From the cell containing the given text, extract its center point as [x, y] coordinate. 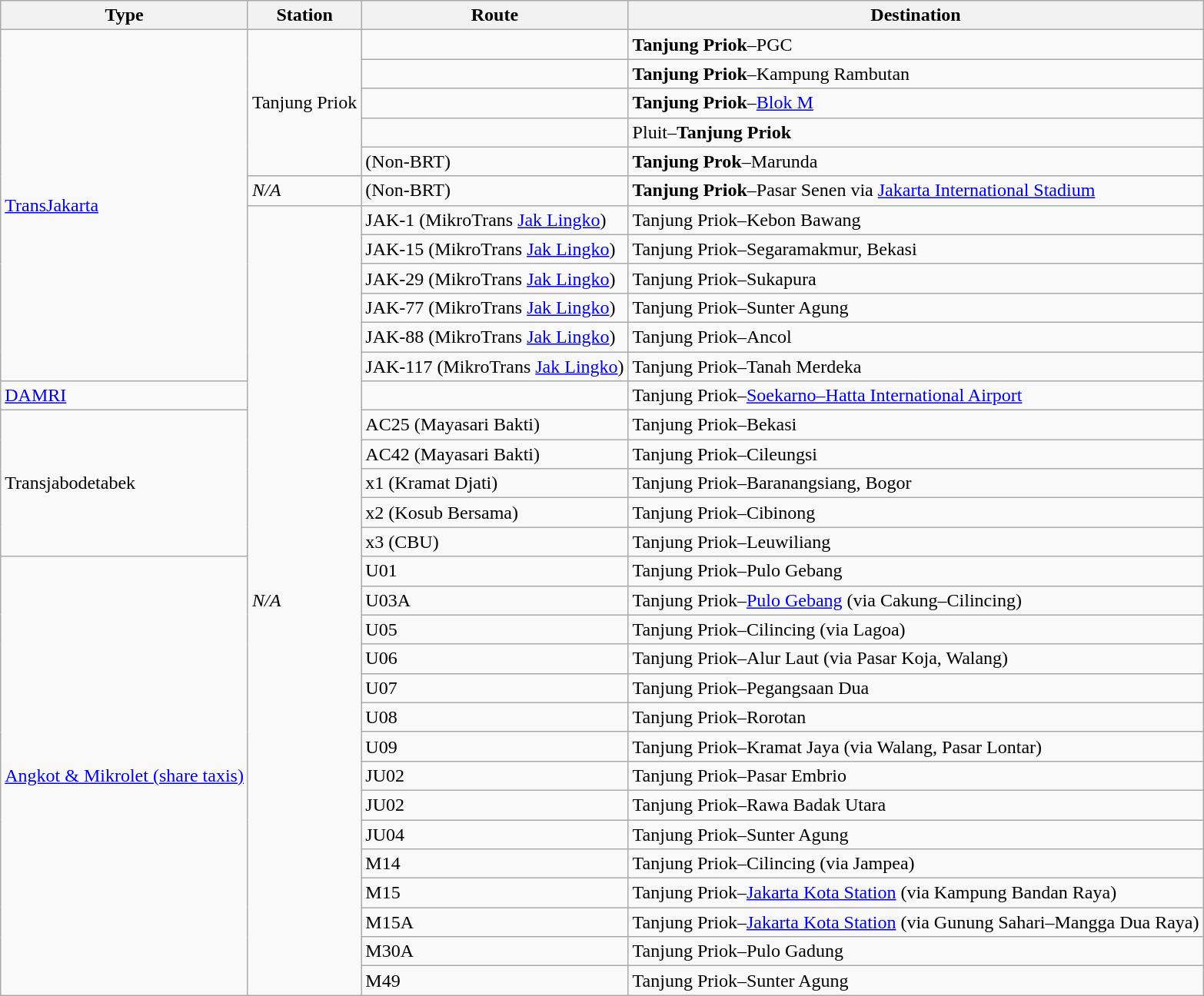
Destination [916, 15]
Station [304, 15]
M14 [495, 864]
Route [495, 15]
M30A [495, 951]
Tanjung Priok–Ancol [916, 337]
Tanjung Priok–Pulo Gebang (via Cakung–Cilincing) [916, 600]
TransJakarta [125, 206]
JAK-88 (MikroTrans Jak Lingko) [495, 337]
U07 [495, 688]
Tanjung Priok–Alur Laut (via Pasar Koja, Walang) [916, 659]
Pluit–Tanjung Priok [916, 132]
Tanjung Priok–Sukapura [916, 278]
Tanjung Priok–Jakarta Kota Station (via Gunung Sahari–Mangga Dua Raya) [916, 922]
Tanjung Priok–Baranangsiang, Bogor [916, 483]
U06 [495, 659]
JAK-1 (MikroTrans Jak Lingko) [495, 220]
Tanjung Priok–Leuwiliang [916, 542]
M49 [495, 981]
Angkot & Mikrolet (share taxis) [125, 776]
x1 (Kramat Djati) [495, 483]
M15A [495, 922]
DAMRI [125, 396]
Tanjung Priok–Cilincing (via Jampea) [916, 864]
Tanjung Priok–PGC [916, 45]
Tanjung Priok–Pasar Senen via Jakarta International Stadium [916, 191]
Transjabodetabek [125, 483]
U01 [495, 571]
Tanjung Priok–Kebon Bawang [916, 220]
Tanjung Priok–Bekasi [916, 425]
JAK-117 (MikroTrans Jak Lingko) [495, 367]
Type [125, 15]
Tanjung Priok–Pasar Embrio [916, 775]
Tanjung Priok–Tanah Merdeka [916, 367]
JAK-15 (MikroTrans Jak Lingko) [495, 249]
Tanjung Priok–Rawa Badak Utara [916, 805]
Tanjung Priok–Pulo Gebang [916, 571]
Tanjung Priok–Cileungsi [916, 454]
U05 [495, 629]
Tanjung Priok–Cibinong [916, 513]
Tanjung Priok–Kampung Rambutan [916, 74]
Tanjung Priok–Pegangsaan Dua [916, 688]
Tanjung Priok–Rorotan [916, 717]
JU04 [495, 834]
U08 [495, 717]
U03A [495, 600]
Tanjung Priok [304, 103]
x3 (CBU) [495, 542]
AC42 (Mayasari Bakti) [495, 454]
Tanjung Priok–Soekarno–Hatta International Airport [916, 396]
x2 (Kosub Bersama) [495, 513]
Tanjung Priok–Jakarta Kota Station (via Kampung Bandan Raya) [916, 893]
Tanjung Priok–Blok M [916, 103]
M15 [495, 893]
Tanjung Priok–Cilincing (via Lagoa) [916, 629]
U09 [495, 746]
Tanjung Prok–Marunda [916, 161]
Tanjung Priok–Kramat Jaya (via Walang, Pasar Lontar) [916, 746]
JAK-77 (MikroTrans Jak Lingko) [495, 307]
Tanjung Priok–Segaramakmur, Bekasi [916, 249]
JAK-29 (MikroTrans Jak Lingko) [495, 278]
AC25 (Mayasari Bakti) [495, 425]
Tanjung Priok–Pulo Gadung [916, 951]
